Capture the cell that displays the provided text and extract its (x, y) central coordinate. 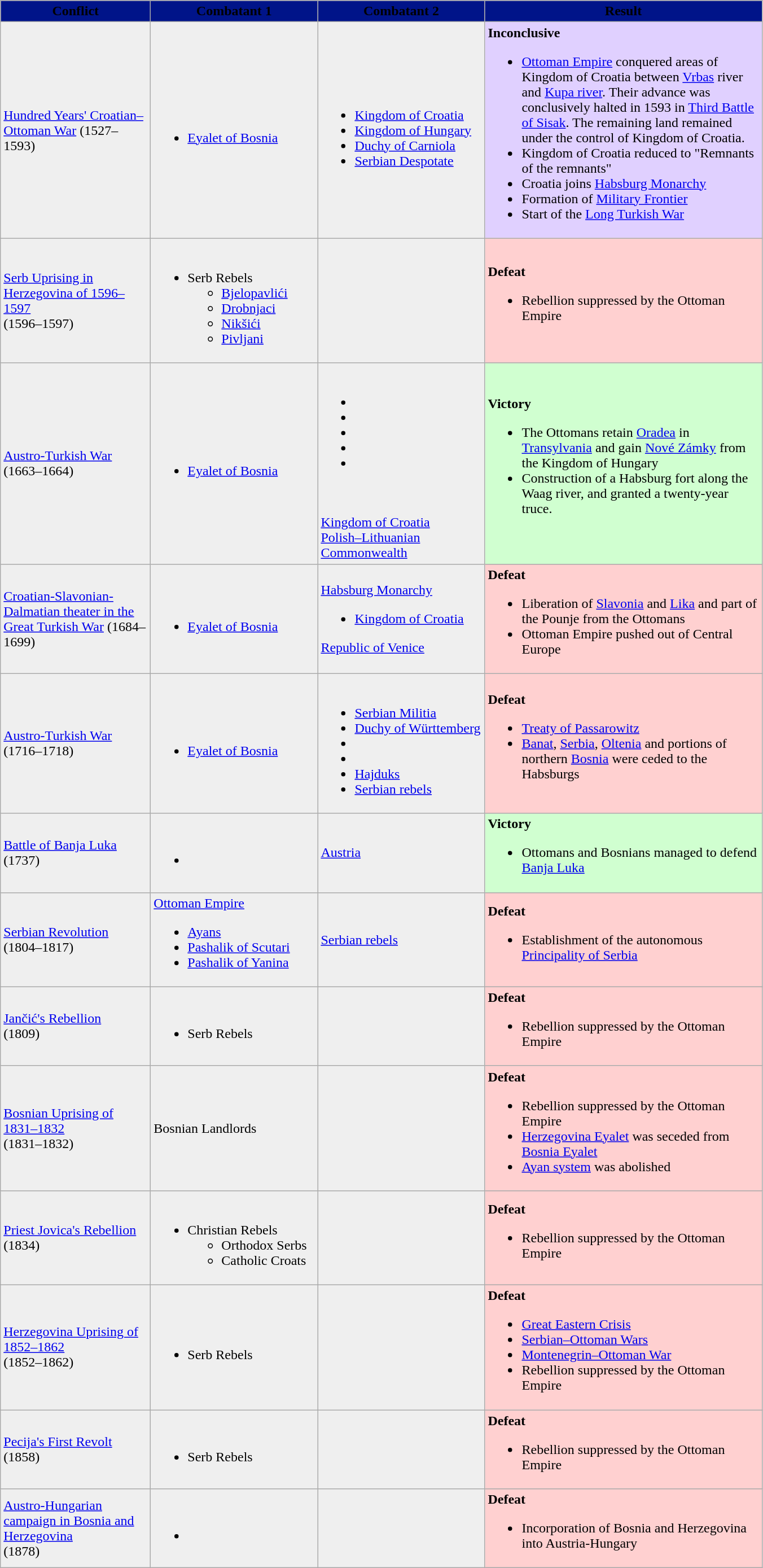
Christian RebelsOrthodox SerbsCatholic Croats (234, 1237)
Serb RebelsBjelopavlićiDrobnjaciNikšićiPivljani (234, 300)
Austro-Turkish War (1716–1718) (76, 743)
Austria (401, 853)
DefeatTreaty of PassarowitzBanat, Serbia, Oltenia and portions of northern Bosnia were ceded to the Habsburgs (623, 743)
Result (623, 11)
DefeatGreat Eastern CrisisSerbian–Ottoman WarsMontenegrin–Ottoman WarRebellion suppressed by the Ottoman Empire (623, 1347)
Battle of Banja Luka (1737) (76, 853)
Herzegovina Uprising of 1852–1862(1852–1862) (76, 1347)
Pecija's First Revolt(1858) (76, 1449)
VictoryOttomans and Bosnians managed to defend Banja Luka (623, 853)
DefeatIncorporation of Bosnia and Herzegovina into Austria-Hungary (623, 1528)
Ottoman Empire Ayans Pashalik of ScutariPashalik of Yanina (234, 939)
DefeatRebellion suppressed by the Ottoman EmpireHerzegovina Eyalet was seceded from Bosnia EyaletAyan system was abolished (623, 1128)
Serb Uprising in Herzegovina of 1596–1597(1596–1597) (76, 300)
DefeatLiberation of Slavonia and Lika and part of the Pounje from the OttomansOttoman Empire pushed out of Central Europe (623, 619)
DefeatEstablishment of the autonomous Principality of Serbia (623, 939)
Kingdom of Croatia Kingdom of Hungary Duchy of Carniola Serbian Despotate (401, 130)
Kingdom of Croatia Polish–Lithuanian Commonwealth (401, 463)
Serbian Militia Duchy of WürttembergHajduksSerbian rebels (401, 743)
Serbian rebels (401, 939)
Serbian Revolution(1804–1817) (76, 939)
Priest Jovica's Rebellion(1834) (76, 1237)
Hundred Years' Croatian–Ottoman War (1527–1593) (76, 130)
Combatant 2 (401, 11)
Combatant 1 (234, 11)
Austro-Hungarian campaign in Bosnia and Herzegovina(1878) (76, 1528)
Conflict (76, 11)
Jančić's Rebellion(1809) (76, 1026)
Habsburg Monarchy Kingdom of Croatia Republic of Venice (401, 619)
Bosnian Uprising of 1831–1832(1831–1832) (76, 1128)
Bosnian Landlords (234, 1128)
Austro-Turkish War (1663–1664) (76, 463)
Croatian-Slavonian-Dalmatian theater in the Great Turkish War (1684–1699) (76, 619)
